Capture the cell that displays the provided text and extract its (x, y) central coordinate. 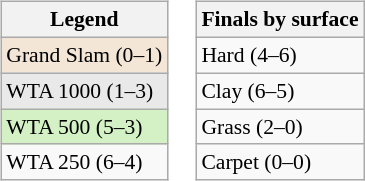
Clay (6–5) (280, 91)
Grass (2–0) (280, 127)
WTA 1000 (1–3) (84, 91)
WTA 500 (5–3) (84, 127)
Grand Slam (0–1) (84, 55)
Carpet (0–0) (280, 162)
Finals by surface (280, 20)
Legend (84, 20)
WTA 250 (6–4) (84, 162)
Hard (4–6) (280, 55)
